Detect which cell encompasses the target text, then output its [X, Y] center coordinate. 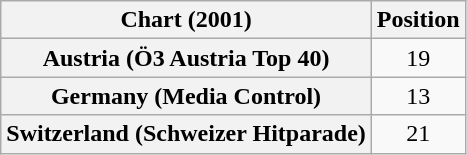
Austria (Ö3 Austria Top 40) [186, 58]
21 [418, 134]
19 [418, 58]
13 [418, 96]
Chart (2001) [186, 20]
Position [418, 20]
Switzerland (Schweizer Hitparade) [186, 134]
Germany (Media Control) [186, 96]
